Identify which cell holds the provided text, then report its (X, Y) central coordinate. 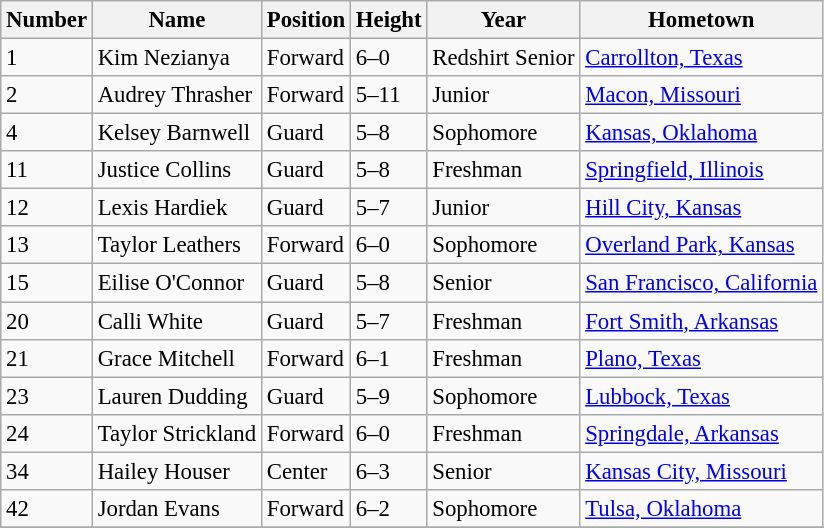
Kelsey Barnwell (176, 133)
34 (47, 471)
Number (47, 20)
11 (47, 170)
Taylor Strickland (176, 433)
5–9 (389, 396)
6–2 (389, 509)
Carrollton, Texas (702, 58)
Justice Collins (176, 170)
5–11 (389, 95)
Position (306, 20)
Plano, Texas (702, 358)
42 (47, 509)
12 (47, 208)
Kansas City, Missouri (702, 471)
Center (306, 471)
15 (47, 283)
Lubbock, Texas (702, 396)
Hill City, Kansas (702, 208)
2 (47, 95)
Lexis Hardiek (176, 208)
Grace Mitchell (176, 358)
6–1 (389, 358)
Jordan Evans (176, 509)
Fort Smith, Arkansas (702, 321)
Macon, Missouri (702, 95)
Springfield, Illinois (702, 170)
Lauren Dudding (176, 396)
San Francisco, California (702, 283)
Hometown (702, 20)
13 (47, 245)
Taylor Leathers (176, 245)
24 (47, 433)
20 (47, 321)
Overland Park, Kansas (702, 245)
21 (47, 358)
Redshirt Senior (504, 58)
Name (176, 20)
Height (389, 20)
23 (47, 396)
Hailey Houser (176, 471)
Kim Nezianya (176, 58)
Eilise O'Connor (176, 283)
Kansas, Oklahoma (702, 133)
Calli White (176, 321)
Springdale, Arkansas (702, 433)
Tulsa, Oklahoma (702, 509)
6–3 (389, 471)
Year (504, 20)
Audrey Thrasher (176, 95)
4 (47, 133)
1 (47, 58)
